Return [X, Y] of the center of cell containing provided text 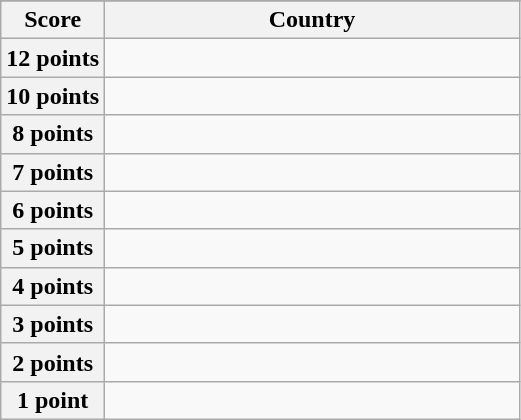
7 points [53, 172]
8 points [53, 134]
1 point [53, 400]
Score [53, 20]
4 points [53, 286]
10 points [53, 96]
12 points [53, 58]
5 points [53, 248]
Country [312, 20]
3 points [53, 324]
2 points [53, 362]
6 points [53, 210]
